Provide the (X, Y) coordinate of the cell's center where the given text is located.  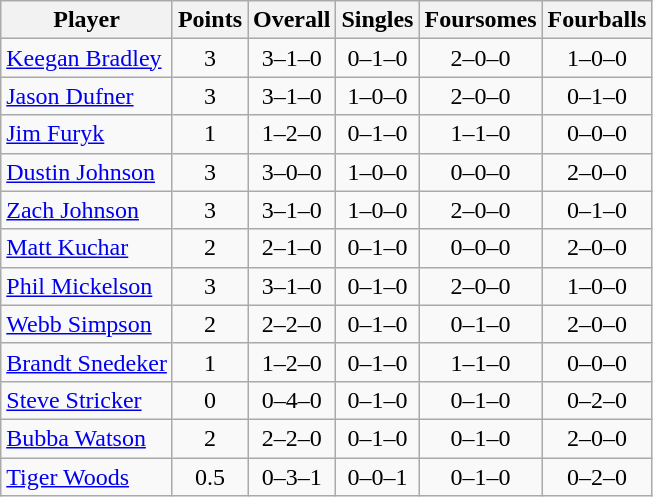
0–0–1 (378, 477)
Keegan Bradley (87, 58)
0–4–0 (292, 400)
Webb Simpson (87, 324)
Singles (378, 20)
Player (87, 20)
0 (210, 400)
2–1–0 (292, 248)
Steve Stricker (87, 400)
Jason Dufner (87, 96)
Tiger Woods (87, 477)
Dustin Johnson (87, 172)
Phil Mickelson (87, 286)
Overall (292, 20)
3–0–0 (292, 172)
Jim Furyk (87, 134)
Points (210, 20)
Brandt Snedeker (87, 362)
0–3–1 (292, 477)
Foursomes (480, 20)
Zach Johnson (87, 210)
0.5 (210, 477)
Fourballs (597, 20)
Matt Kuchar (87, 248)
Bubba Watson (87, 438)
